Find where the given text appears and provide that cell's center as (x, y) coordinate. 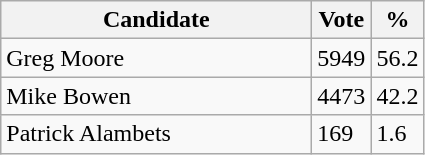
4473 (342, 96)
56.2 (398, 58)
5949 (342, 58)
1.6 (398, 134)
42.2 (398, 96)
Candidate (156, 20)
Vote (342, 20)
Greg Moore (156, 58)
Mike Bowen (156, 96)
169 (342, 134)
% (398, 20)
Patrick Alambets (156, 134)
